For the text-containing cell, return its midpoint in [x, y] coordinate format. 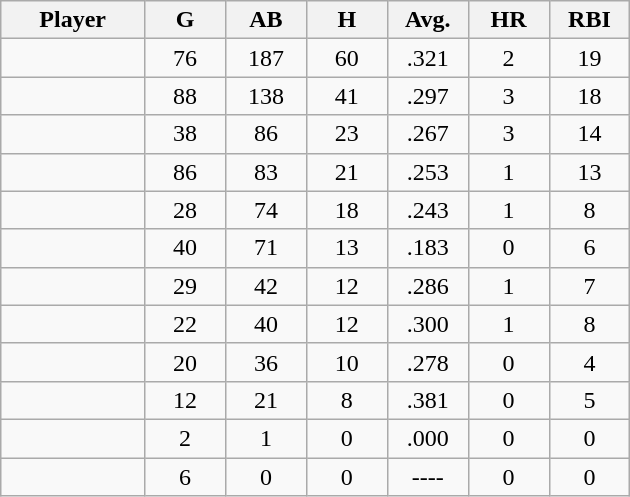
28 [186, 210]
83 [266, 172]
22 [186, 324]
.243 [428, 210]
20 [186, 362]
29 [186, 286]
.183 [428, 248]
23 [346, 134]
.000 [428, 438]
76 [186, 58]
Player [73, 20]
.297 [428, 96]
.300 [428, 324]
.286 [428, 286]
36 [266, 362]
HR [508, 20]
71 [266, 248]
RBI [590, 20]
42 [266, 286]
.267 [428, 134]
41 [346, 96]
---- [428, 477]
Avg. [428, 20]
.381 [428, 400]
.278 [428, 362]
14 [590, 134]
10 [346, 362]
74 [266, 210]
G [186, 20]
H [346, 20]
187 [266, 58]
.321 [428, 58]
.253 [428, 172]
7 [590, 286]
60 [346, 58]
19 [590, 58]
5 [590, 400]
4 [590, 362]
88 [186, 96]
AB [266, 20]
38 [186, 134]
138 [266, 96]
